From the cell containing the given text, extract its center point as (x, y) coordinate. 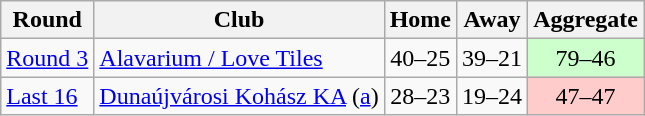
Away (492, 20)
Aggregate (586, 20)
Last 16 (48, 96)
40–25 (420, 58)
Alavarium / Love Tiles (239, 58)
79–46 (586, 58)
19–24 (492, 96)
47–47 (586, 96)
39–21 (492, 58)
Round 3 (48, 58)
Home (420, 20)
28–23 (420, 96)
Club (239, 20)
Dunaújvárosi Kohász KA (a) (239, 96)
Round (48, 20)
